Identify which cell holds the provided text, then report its [x, y] central coordinate. 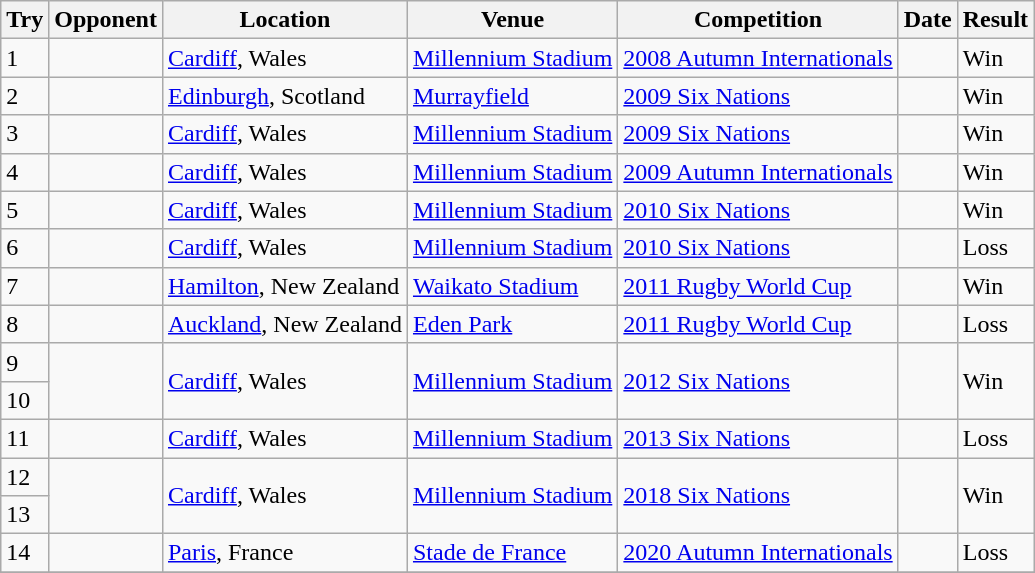
Waikato Stadium [512, 286]
Opponent [106, 20]
5 [25, 210]
Competition [758, 20]
2 [25, 96]
Stade de France [512, 553]
Eden Park [512, 324]
3 [25, 134]
4 [25, 172]
2012 Six Nations [758, 381]
12 [25, 477]
9 [25, 362]
Result [995, 20]
2013 Six Nations [758, 438]
Paris, France [284, 553]
11 [25, 438]
10 [25, 400]
2008 Autumn Internationals [758, 58]
Edinburgh, Scotland [284, 96]
2020 Autumn Internationals [758, 553]
14 [25, 553]
13 [25, 515]
2018 Six Nations [758, 496]
2009 Autumn Internationals [758, 172]
Location [284, 20]
Murrayfield [512, 96]
6 [25, 248]
8 [25, 324]
Auckland, New Zealand [284, 324]
Venue [512, 20]
1 [25, 58]
7 [25, 286]
Hamilton, New Zealand [284, 286]
Date [928, 20]
Try [25, 20]
